From the cell containing the given text, extract its center point as [X, Y] coordinate. 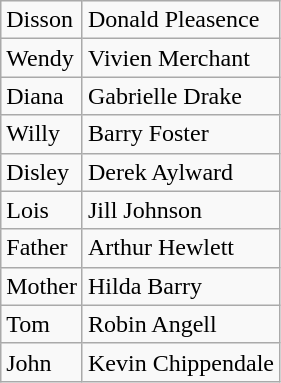
Tom [42, 324]
Father [42, 248]
Hilda Barry [180, 286]
Lois [42, 210]
Jill Johnson [180, 210]
Wendy [42, 58]
Disley [42, 172]
Arthur Hewlett [180, 248]
Gabrielle Drake [180, 96]
Mother [42, 286]
Vivien Merchant [180, 58]
Robin Angell [180, 324]
Willy [42, 134]
Donald Pleasence [180, 20]
John [42, 362]
Diana [42, 96]
Kevin Chippendale [180, 362]
Derek Aylward [180, 172]
Disson [42, 20]
Barry Foster [180, 134]
